Output the (X, Y) coordinate of the center of the cell containing the given text.  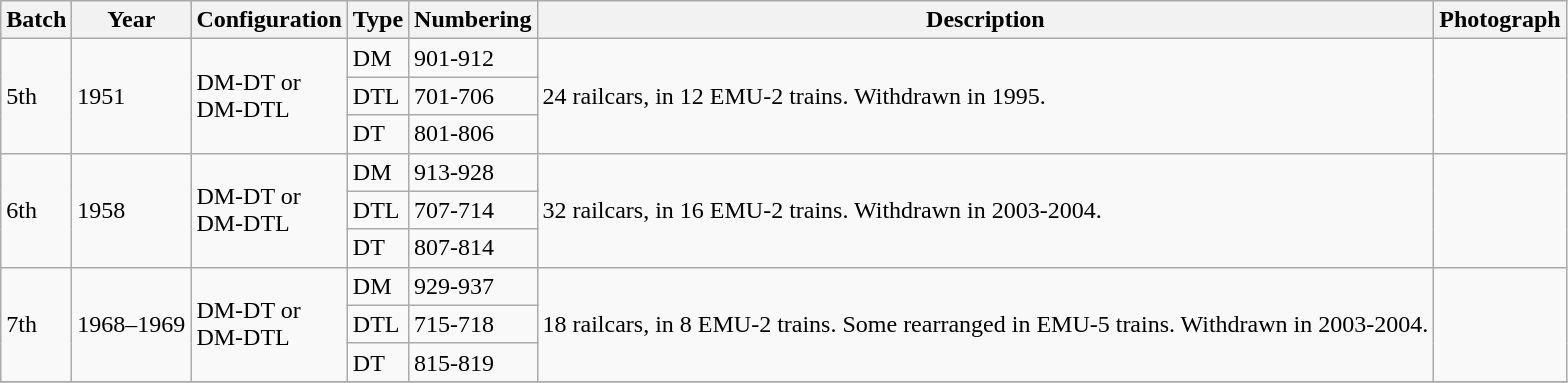
715-718 (473, 324)
1958 (132, 210)
929-937 (473, 286)
913-928 (473, 172)
Photograph (1500, 20)
707-714 (473, 210)
807-814 (473, 248)
801-806 (473, 134)
6th (36, 210)
815-819 (473, 362)
Batch (36, 20)
5th (36, 96)
7th (36, 324)
1968–1969 (132, 324)
1951 (132, 96)
701-706 (473, 96)
Configuration (269, 20)
Type (378, 20)
32 railcars, in 16 EMU-2 trains. Withdrawn in 2003-2004. (986, 210)
Numbering (473, 20)
18 railcars, in 8 EMU-2 trains. Some rearranged in EMU-5 trains. Withdrawn in 2003-2004. (986, 324)
Year (132, 20)
901-912 (473, 58)
Description (986, 20)
24 railcars, in 12 EMU-2 trains. Withdrawn in 1995. (986, 96)
